Detect which cell encompasses the target text, then output its (X, Y) center coordinate. 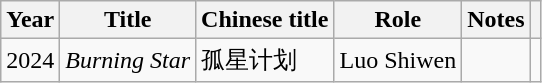
Notes (496, 20)
Year (30, 20)
Title (128, 20)
Role (398, 20)
Luo Shiwen (398, 60)
孤星计划 (265, 60)
Burning Star (128, 60)
Chinese title (265, 20)
2024 (30, 60)
